Return [x, y] of the center of cell containing provided text 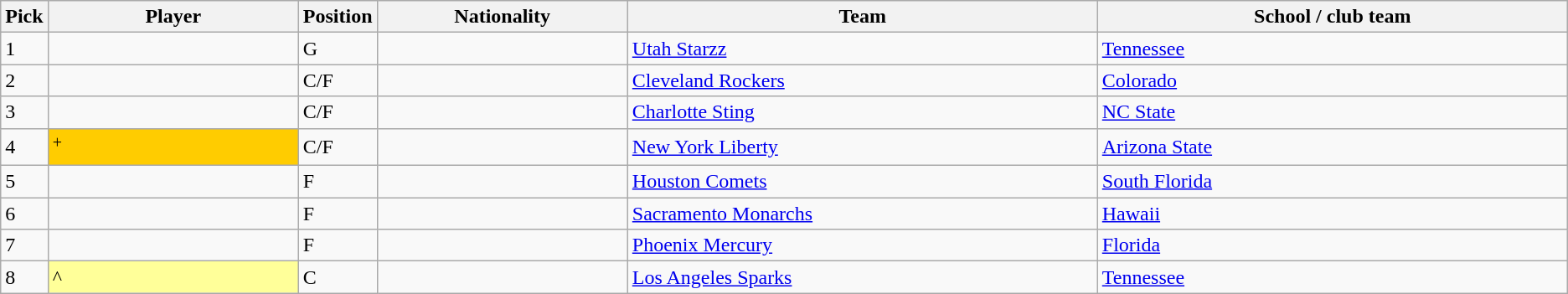
Cleveland Rockers [863, 80]
Phoenix Mercury [863, 245]
7 [24, 245]
8 [24, 277]
Florida [1332, 245]
Sacramento Monarchs [863, 214]
Position [338, 17]
Los Angeles Sparks [863, 277]
School / club team [1332, 17]
5 [24, 182]
Charlotte Sting [863, 112]
^ [173, 277]
6 [24, 214]
2 [24, 80]
Hawaii [1332, 214]
Arizona State [1332, 147]
Player [173, 17]
Team [863, 17]
G [338, 49]
Nationality [503, 17]
Utah Starzz [863, 49]
+ [173, 147]
C [338, 277]
4 [24, 147]
Houston Comets [863, 182]
Pick [24, 17]
New York Liberty [863, 147]
NC State [1332, 112]
Colorado [1332, 80]
South Florida [1332, 182]
3 [24, 112]
1 [24, 49]
